Find where the given text appears and provide that cell's center as [X, Y] coordinate. 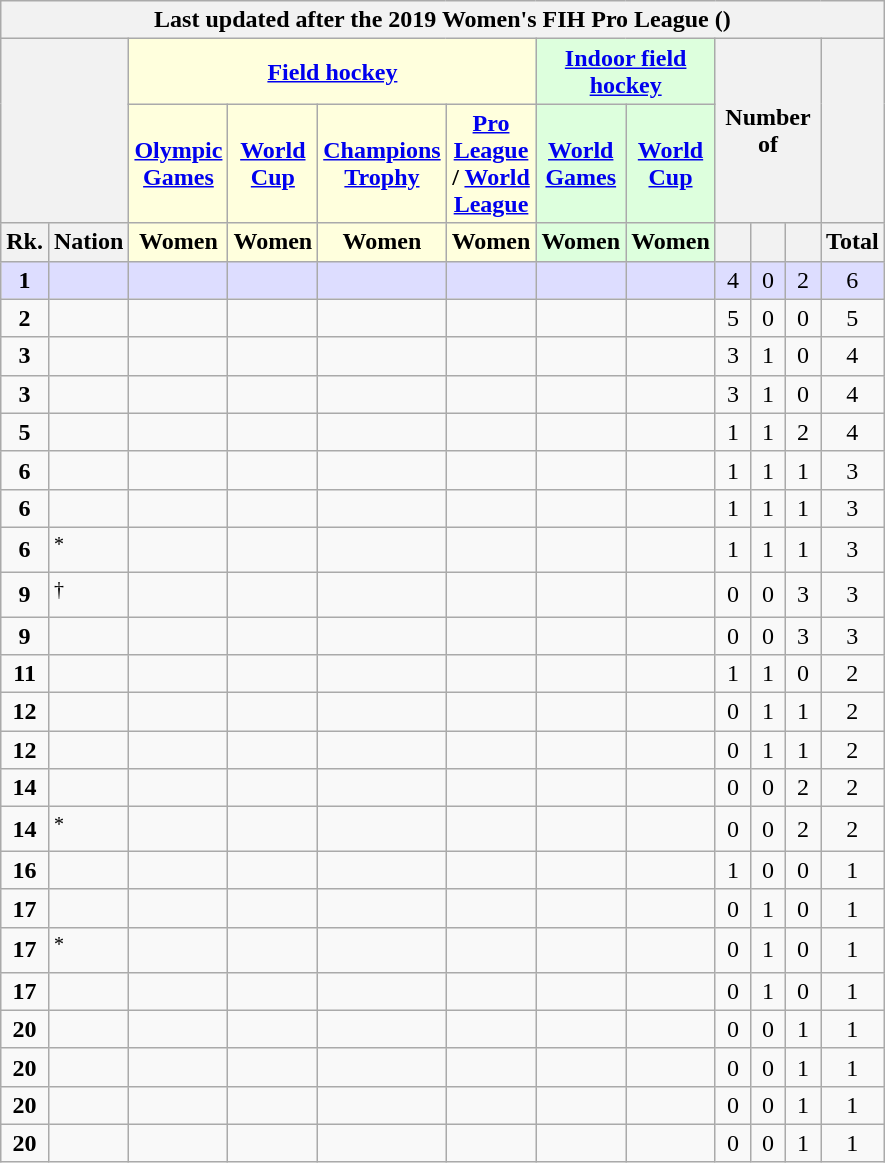
Number of [768, 131]
Olympic Games [178, 164]
Champions Trophy [382, 164]
† [88, 594]
Rk. [25, 242]
11 [25, 674]
Last updated after the 2019 Women's FIH Pro League () [442, 20]
Total [853, 242]
Field hockey [332, 72]
Indoor field hockey [626, 72]
Nation [88, 242]
Pro League / World League [491, 164]
16 [25, 870]
World Games [581, 164]
